Provide the (x, y) coordinate of the cell's center where the given text is located.  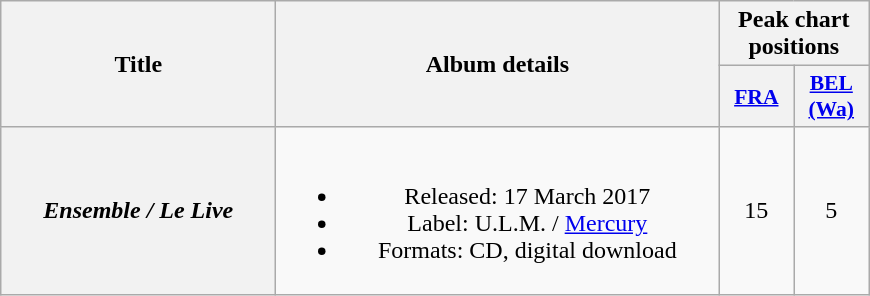
Album details (498, 64)
Released: 17 March 2017Label: U.L.M. / MercuryFormats: CD, digital download (498, 210)
BEL(Wa) (832, 96)
15 (756, 210)
Peak chart positions (794, 34)
Ensemble / Le Live (138, 210)
Title (138, 64)
FRA (756, 96)
5 (832, 210)
